Return the [x, y] coordinate for the center point of the cell that contains the specified text.  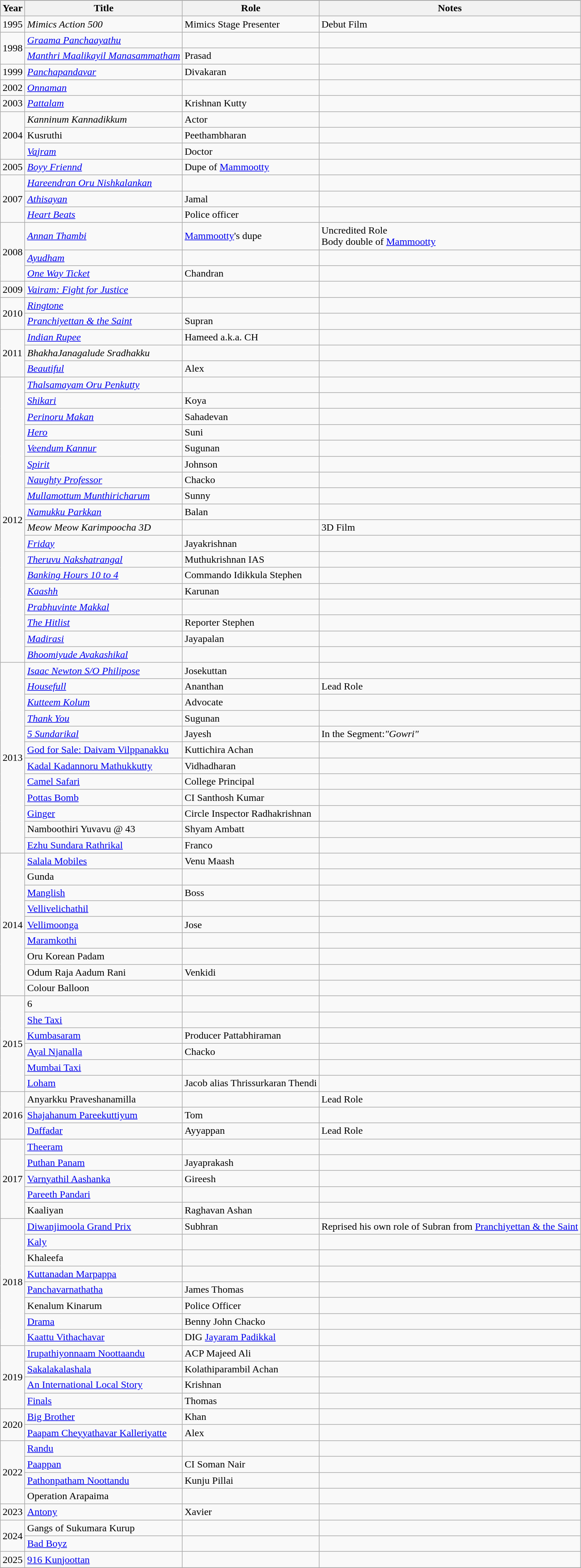
Diwanjimoola Grand Prix [104, 1226]
2025 [13, 1560]
Year [13, 8]
Gunda [104, 877]
5 Sundarikal [104, 734]
2024 [13, 1536]
2003 [13, 103]
Ginger [104, 813]
2023 [13, 1512]
Divakaran [251, 72]
Kaly [104, 1242]
Veendum Kannur [104, 448]
ACP Majeed Ali [251, 1353]
College Principal [251, 782]
Mammootty's dupe [251, 236]
Namukku Parkkan [104, 512]
1999 [13, 72]
Meow Meow Karimpoocha 3D [104, 528]
Jayakrishnan [251, 544]
2012 [13, 520]
Venkidi [251, 972]
Subhran [251, 1226]
Police Officer [251, 1306]
DIG Jayaram Padikkal [251, 1337]
2014 [13, 924]
Kolathiparambil Achan [251, 1369]
Commando Idikkula Stephen [251, 575]
Reprised his own role of Subran from Pranchiyettan & the Saint [450, 1226]
2018 [13, 1281]
2016 [13, 1115]
Colour Balloon [104, 988]
Antony [104, 1512]
Jamal [251, 199]
Kadal Kadannoru Mathukkutty [104, 766]
Hero [104, 432]
2008 [13, 252]
Drama [104, 1321]
Debut Film [450, 24]
2011 [13, 353]
Big Brother [104, 1417]
Housefull [104, 686]
Kusruthi [104, 135]
2022 [13, 1472]
Hareendran Oru Nishkalankan [104, 183]
Indian Rupee [104, 337]
Pranchiyettan & the Saint [104, 321]
An International Local Story [104, 1385]
Ringtone [104, 305]
Muthukrishnan IAS [251, 559]
Kenalum Kinarum [104, 1306]
Kanninum Kannadikkum [104, 119]
Role [251, 8]
2005 [13, 167]
Namboothiri Yuvavu @ 43 [104, 829]
916 Kunjoottan [104, 1560]
Franco [251, 845]
Police officer [251, 215]
Reporter Stephen [251, 623]
Ayal Njanalla [104, 1052]
Paappan [104, 1464]
Panchavarnathatha [104, 1290]
6 [104, 1004]
Thomas [251, 1401]
2007 [13, 199]
Jacob alias Thrissurkaran Thendi [251, 1083]
Kutteem Kolum [104, 702]
Operation Arapaima [104, 1496]
Notes [450, 8]
2015 [13, 1044]
Theruvu Nakshatrangal [104, 559]
Finals [104, 1401]
Camel Safari [104, 782]
Pathonpatham Noottandu [104, 1480]
Paapam Cheyyathavar Kalleriyatte [104, 1432]
Shajahanum Pareekuttiyum [104, 1115]
One Way Ticket [104, 274]
Madirasi [104, 639]
Mimics Stage Presenter [251, 24]
Theeram [104, 1147]
Advocate [251, 702]
In the Segment:"Gowri" [450, 734]
Maramkothi [104, 940]
Loham [104, 1083]
Uncredited RoleBody double of Mammootty [450, 236]
Perinoru Makan [104, 416]
2019 [13, 1377]
Producer Pattabhiraman [251, 1036]
Thalsamayam Oru Penkutty [104, 385]
Koya [251, 400]
Kuttichira Achan [251, 750]
Prasad [251, 56]
She Taxi [104, 1020]
Jayapalan [251, 639]
Pottas Bomb [104, 798]
Venu Maash [251, 861]
Oru Korean Padam [104, 956]
Xavier [251, 1512]
Onnaman [104, 88]
BhakhaJanagalude Sradhakku [104, 353]
Circle Inspector Radhakrishnan [251, 813]
Anyarkku Praveshanamilla [104, 1099]
Vajram [104, 151]
Krishnan Kutty [251, 103]
Randu [104, 1448]
Peethambharan [251, 135]
1998 [13, 48]
Johnson [251, 464]
Prabhuvinte Makkal [104, 607]
Benny John Chacko [251, 1321]
Graama Panchaayathu [104, 40]
Kunju Pillai [251, 1480]
Tom [251, 1115]
Krishnan [251, 1385]
Actor [251, 119]
Karunan [251, 591]
Irupathiyonnaam Noottaandu [104, 1353]
2002 [13, 88]
Vellimoonga [104, 924]
Kaaliyan [104, 1210]
Vairam: Fight for Justice [104, 289]
Vidhadharan [251, 766]
Sakalakalashala [104, 1369]
Bad Boyz [104, 1544]
God for Sale: Daivam Vilppanakku [104, 750]
Pareeth Pandari [104, 1194]
Ayudham [104, 258]
Vellivelichathil [104, 909]
Beautiful [104, 369]
Isaac Newton S/O Philipose [104, 670]
Title [104, 8]
2010 [13, 313]
Banking Hours 10 to 4 [104, 575]
Shyam Ambatt [251, 829]
Manglish [104, 893]
Thank You [104, 718]
Shikari [104, 400]
Khaleefa [104, 1258]
Jayaprakash [251, 1163]
Gangs of Sukumara Kurup [104, 1528]
Hameed a.k.a. CH [251, 337]
3D Film [450, 528]
Daffadar [104, 1131]
CI Santhosh Kumar [251, 798]
Kuttanadan Marpappa [104, 1274]
Chandran [251, 274]
Dupe of Mammootty [251, 167]
Odum Raja Aadum Rani [104, 972]
Panchapandavar [104, 72]
Jayesh [251, 734]
2009 [13, 289]
2013 [13, 758]
Annan Thambi [104, 236]
Kaashh [104, 591]
Friday [104, 544]
2017 [13, 1178]
Ayyappan [251, 1131]
Mumbai Taxi [104, 1067]
Spirit [104, 464]
Boyy Friennd [104, 167]
Supran [251, 321]
Heart Beats [104, 215]
Bhoomiyude Avakashikal [104, 654]
Doctor [251, 151]
Kumbasaram [104, 1036]
Kaattu Vithachavar [104, 1337]
Khan [251, 1417]
2020 [13, 1425]
Varnyathil Aashanka [104, 1178]
Athisayan [104, 199]
Jose [251, 924]
Pattalam [104, 103]
James Thomas [251, 1290]
Salala Mobiles [104, 861]
Mimics Action 500 [104, 24]
Sunny [251, 496]
Gireesh [251, 1178]
Balan [251, 512]
1995 [13, 24]
Josekuttan [251, 670]
2004 [13, 135]
The Hitlist [104, 623]
Naughty Professor [104, 480]
Boss [251, 893]
Puthan Panam [104, 1163]
Mullamottum Munthiricharum [104, 496]
Ananthan [251, 686]
Raghavan Ashan [251, 1210]
Manthri Maalikayil Manasammatham [104, 56]
Suni [251, 432]
Sahadevan [251, 416]
CI Soman Nair [251, 1464]
Ezhu Sundara Rathrikal [104, 845]
